Determine the [x, y] coordinate at the center of the cell enclosing the given text.  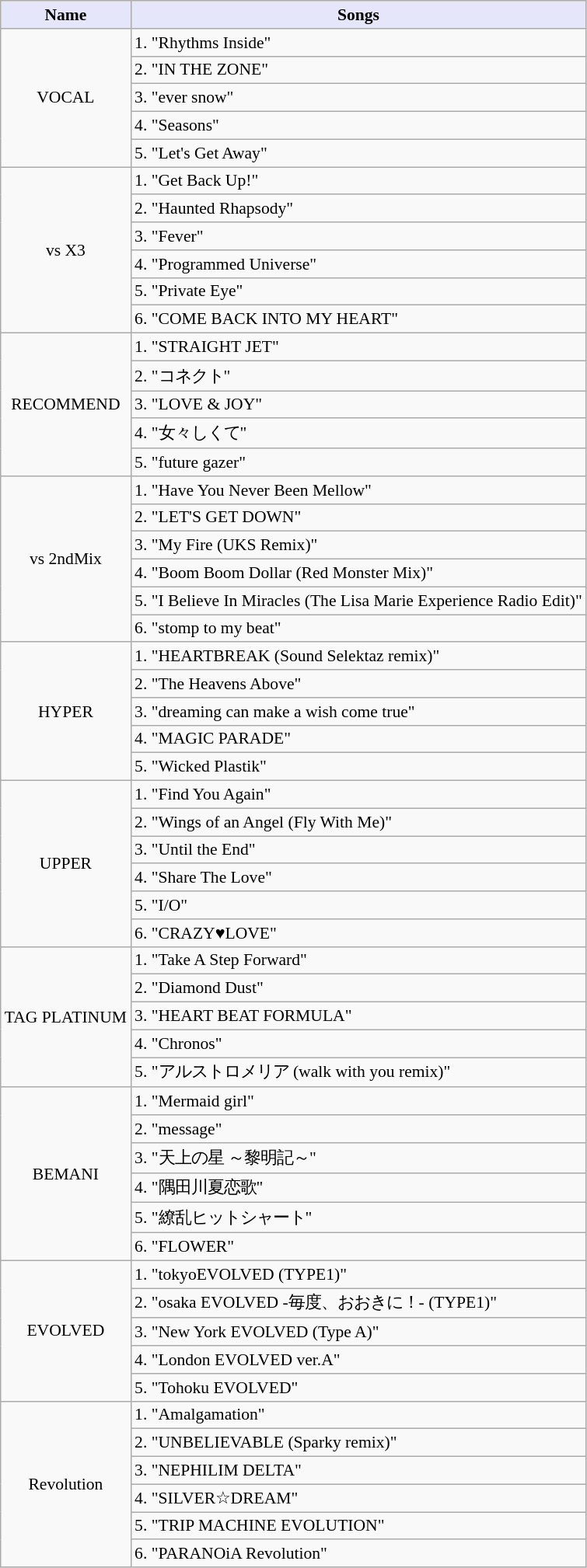
3. "ever snow" [358, 98]
HYPER [65, 712]
4. "隅田川夏恋歌" [358, 1187]
2. "Wings of an Angel (Fly With Me)" [358, 822]
5. "Let's Get Away" [358, 153]
1. "Find You Again" [358, 795]
vs 2ndMix [65, 559]
2. "LET'S GET DOWN" [358, 517]
5. "future gazer" [358, 462]
3. "Until the End" [358, 850]
2. "IN THE ZONE" [358, 70]
4. "MAGIC PARADE" [358, 739]
4. "Chronos" [358, 1044]
4. "Seasons" [358, 126]
4. "London EVOLVED ver.A" [358, 1360]
3. "HEART BEAT FORMULA" [358, 1016]
6. "stomp to my beat" [358, 629]
3. "Fever" [358, 236]
RECOMMEND [65, 405]
2. "Haunted Rhapsody" [358, 209]
4. "女々しくて" [358, 434]
3. "天上の星 ～黎明記～" [358, 1158]
3. "NEPHILIM DELTA" [358, 1471]
5. "Tohoku EVOLVED" [358, 1388]
1. "Amalgamation" [358, 1415]
vs X3 [65, 250]
3. "New York EVOLVED (Type A)" [358, 1333]
1. "Mermaid girl" [358, 1102]
3. "dreaming can make a wish come true" [358, 712]
1. "Rhythms Inside" [358, 43]
5. "TRIP MACHINE EVOLUTION" [358, 1526]
1. "tokyoEVOLVED (TYPE1)" [358, 1274]
4. "Programmed Universe" [358, 264]
1. "Have You Never Been Mellow" [358, 490]
1. "HEARTBREAK (Sound Selektaz remix)" [358, 657]
5. "I Believe In Miracles (The Lisa Marie Experience Radio Edit)" [358, 601]
6. "PARANOiA Revolution" [358, 1554]
5. "I/O" [358, 905]
2. "UNBELIEVABLE (Sparky remix)" [358, 1443]
5. "繚乱ヒットシャート" [358, 1218]
TAG PLATINUM [65, 1016]
4. "Boom Boom Dollar (Red Monster Mix)" [358, 573]
2. "The Heavens Above" [358, 684]
2. "message" [358, 1129]
1. "STRAIGHT JET" [358, 347]
4. "SILVER☆DREAM" [358, 1498]
Name [65, 15]
6. "CRAZY♥LOVE" [358, 933]
4. "Share The Love" [358, 878]
5. "Wicked Plastik" [358, 767]
5. "Private Eye" [358, 291]
5. "アルストロメリア (walk with you remix)" [358, 1072]
1. "Get Back Up!" [358, 181]
Songs [358, 15]
2. "Diamond Dust" [358, 988]
3. "My Fire (UKS Remix)" [358, 545]
EVOLVED [65, 1330]
VOCAL [65, 98]
6. "FLOWER" [358, 1247]
1. "Take A Step Forward" [358, 960]
2. "コネクト" [358, 376]
2. "osaka EVOLVED -毎度、おおきに！- (TYPE1)" [358, 1304]
UPPER [65, 864]
6. "COME BACK INTO MY HEART" [358, 319]
Revolution [65, 1484]
3. "LOVE & JOY" [358, 405]
BEMANI [65, 1175]
